Provide the (X, Y) coordinate of the cell's center where the given text is located.  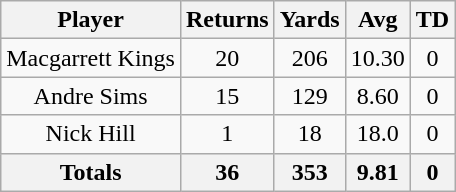
18 (310, 134)
Avg (378, 20)
18.0 (378, 134)
Yards (310, 20)
20 (227, 58)
8.60 (378, 96)
15 (227, 96)
Macgarrett Kings (91, 58)
353 (310, 172)
Andre Sims (91, 96)
1 (227, 134)
Player (91, 20)
9.81 (378, 172)
Totals (91, 172)
206 (310, 58)
Nick Hill (91, 134)
Returns (227, 20)
36 (227, 172)
TD (432, 20)
10.30 (378, 58)
129 (310, 96)
